Identify which cell holds the provided text, then report its [X, Y] central coordinate. 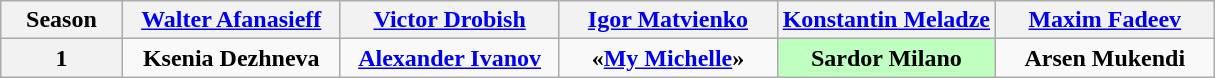
Igor Matvienko [668, 20]
Sardor Milano [886, 58]
Arsen Mukendi [1105, 58]
Konstantin Meladze [886, 20]
Alexander Ivanov [449, 58]
Victor Drobish [449, 20]
1 [62, 58]
«My Michelle» [668, 58]
Maxim Fadeev [1105, 20]
Season [62, 20]
Ksenia Dezhneva [231, 58]
Walter Afanasieff [231, 20]
